Determine the (X, Y) coordinate at the center of the cell enclosing the given text.  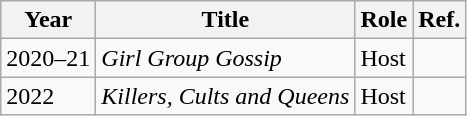
2020–21 (48, 58)
Title (226, 20)
Killers, Cults and Queens (226, 96)
Role (384, 20)
Year (48, 20)
Girl Group Gossip (226, 58)
2022 (48, 96)
Ref. (440, 20)
